Locate the cell with the specified text and output its [X, Y] center coordinate. 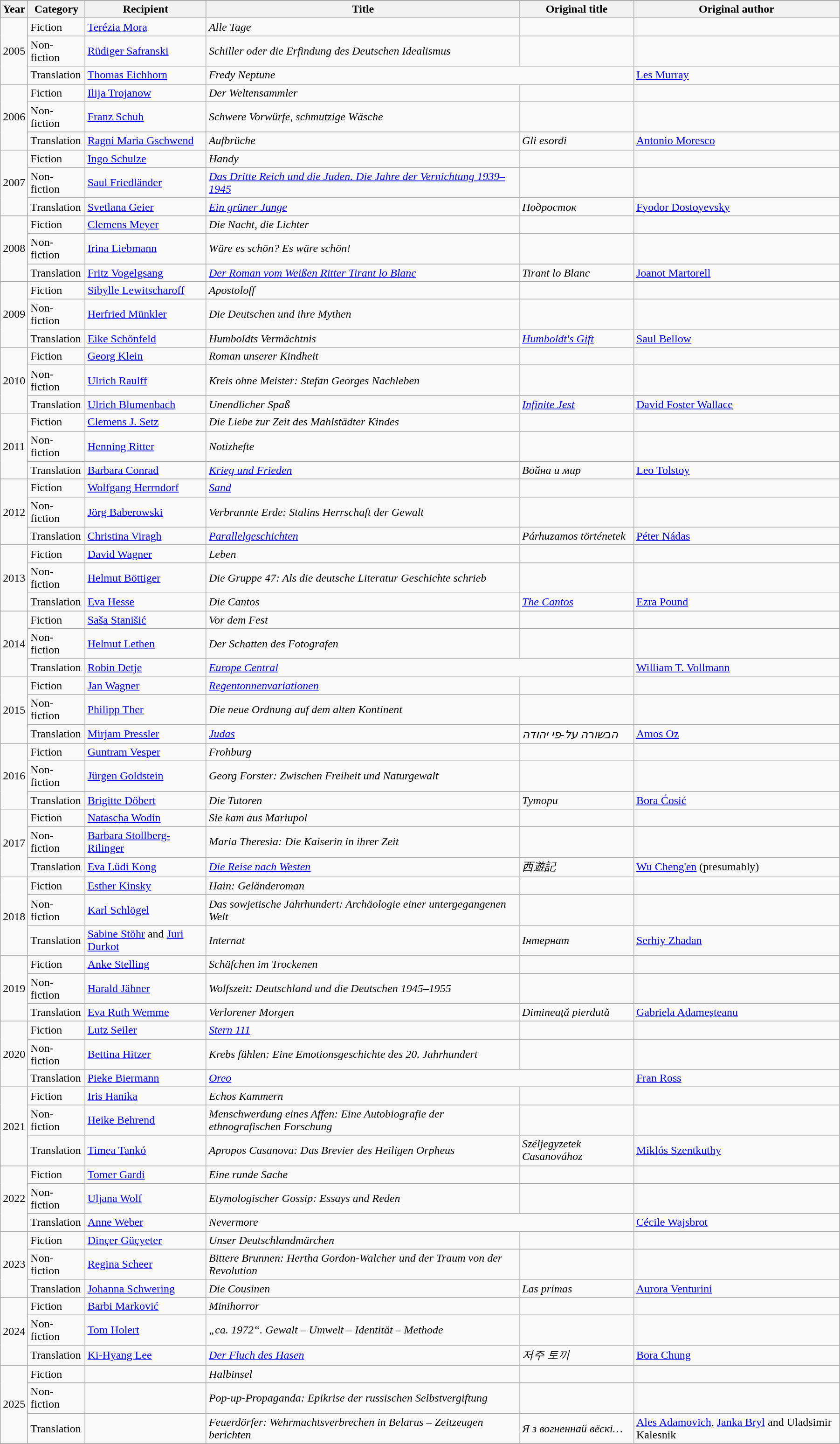
Gabriela Adameșteanu [737, 1013]
Aurora Venturini [737, 1288]
Sabine Stöhr and Juri Durkot [145, 940]
Fran Ross [737, 1078]
Pieke Biermann [145, 1078]
Saul Bellow [737, 339]
Die neue Ordnung auf dem alten Kontinent [363, 710]
Fritz Vogelgsang [145, 273]
2007 [14, 183]
Nevermore [420, 1222]
Oreo [420, 1078]
Unendlicher Spaß [363, 404]
Philipp Ther [145, 710]
Bittere Brunnen: Hertha Gordon-Walcher und der Traum von der Revolution [363, 1264]
Krebs fühlen: Eine Emotionsgeschichte des 20. Jahrhundert [363, 1054]
Eva Ruth Wemme [145, 1013]
Infinite Jest [576, 404]
Amos Oz [737, 734]
Ezra Pound [737, 602]
The Cantos [576, 602]
Thomas Eichhorn [145, 75]
2010 [14, 381]
Franz Schuh [145, 117]
Frohburg [363, 752]
Die Tutoren [363, 800]
Aufbrüche [363, 141]
Regentonnenvariationen [363, 686]
Roman unserer Kindheit [363, 356]
Saul Friedländer [145, 183]
Halbinsel [363, 1374]
Ales Adamovich, Janka Bryl and Uladsimir Kalesnik [737, 1428]
Інтернат [576, 940]
Antonio Moresco [737, 141]
Clemens Meyer [145, 224]
2006 [14, 117]
Title [363, 9]
Bora Chung [737, 1355]
Mirjam Pressler [145, 734]
Die Nacht, die Lichter [363, 224]
Anke Stelling [145, 964]
Die Liebe zur Zeit des Mahlstädter Kindes [363, 422]
Heike Behrend [145, 1120]
Gli esordi [576, 141]
Leo Tolstoy [737, 470]
2016 [14, 776]
Terézia Mora [145, 27]
Original author [737, 9]
Lutz Seiler [145, 1030]
저주 토끼 [576, 1355]
Les Murray [737, 75]
Recipient [145, 9]
2020 [14, 1054]
Joanot Martorell [737, 273]
Schiller oder die Erfindung des Deutschen Idealismus [363, 51]
Die Cantos [363, 602]
Internat [363, 940]
2011 [14, 446]
Ulrich Blumenbach [145, 404]
Alle Tage [363, 27]
Vor dem Fest [363, 620]
Eva Lüdi Kong [145, 868]
Die Cousinen [363, 1288]
Georg Klein [145, 356]
Guntram Vesper [145, 752]
Eva Hesse [145, 602]
2014 [14, 644]
David Wagner [145, 554]
Hain: Geländeroman [363, 886]
Wolfgang Herrndorf [145, 488]
2022 [14, 1199]
Ki-Hyang Lee [145, 1355]
Judas [363, 734]
Category [56, 9]
Schwere Vorwürfe, schmutzige Wäsche [363, 117]
Esther Kinsky [145, 886]
2009 [14, 314]
Das sowjetische Jahrhundert: Archäologie einer untergegangenen Welt [363, 909]
Dimineață pierdută [576, 1013]
Széljegyzetek Casanovához [576, 1150]
2015 [14, 710]
Timea Tankó [145, 1150]
Harald Jähner [145, 988]
Uljana Wolf [145, 1199]
Tirant lo Blanc [576, 273]
Verlorener Morgen [363, 1013]
Bettina Hitzer [145, 1054]
William T. Vollmann [737, 668]
Jürgen Goldstein [145, 776]
Das Dritte Reich und die Juden. Die Jahre der Vernichtung 1939–1945 [363, 183]
Saša Stanišić [145, 620]
Párhuzamos történetek [576, 536]
Тутори [576, 800]
Ingo Schulze [145, 159]
Brigitte Döbert [145, 800]
Cécile Wajsbrot [737, 1222]
Sie kam aus Mariupol [363, 818]
Helmut Böttiger [145, 577]
Ein grüner Junge [363, 207]
2018 [14, 916]
Я з вогненнай вёскі… [576, 1428]
Irina Liebmann [145, 248]
Fyodor Dostoyevsky [737, 207]
Ragni Maria Gschwend [145, 141]
Schäfchen im Trockenen [363, 964]
Feuerdörfer: Wehrmachtsverbrechen in Belarus – Zeitzeugen berichten [363, 1428]
Unser Deutschlandmärchen [363, 1240]
Wolfszeit: Deutschland und die Deutschen 1945–1955 [363, 988]
Robin Detje [145, 668]
Wu Cheng'en (presumably) [737, 868]
Maria Theresia: Die Kaiserin in ihrer Zeit [363, 842]
Ulrich Raulff [145, 381]
Johanna Schwering [145, 1288]
Verbrannte Erde: Stalins Herrschaft der Gewalt [363, 512]
Kreis ohne Meister: Stefan Georges Nachleben [363, 381]
Bora Ćosić [737, 800]
Der Schatten des Fotografen [363, 644]
Henning Ritter [145, 446]
Der Fluch des Hasen [363, 1355]
Etymologischer Gossip: Essays und Reden [363, 1199]
Barbara Conrad [145, 470]
Menschwerdung eines Affen: Eine Autobiografie der ethnografischen Forschung [363, 1120]
Wäre es schön? Es wäre schön! [363, 248]
Handy [363, 159]
Krieg und Frieden [363, 470]
Natascha Wodin [145, 818]
Serhiy Zhadan [737, 940]
Miklós Szentkuthy [737, 1150]
Barbara Stollberg-Rilinger [145, 842]
Fredy Neptune [420, 75]
Original title [576, 9]
Dinçer Güçyeter [145, 1240]
Year [14, 9]
Europe Central [420, 668]
Jan Wagner [145, 686]
2024 [14, 1331]
Sibylle Lewitscharoff [145, 291]
Leben [363, 554]
Péter Nádas [737, 536]
Anne Weber [145, 1222]
Parallelgeschichten [363, 536]
Minihorror [363, 1306]
Der Roman vom Weißen Ritter Tirant lo Blanc [363, 273]
Tom Holert [145, 1330]
Las primas [576, 1288]
西遊記 [576, 868]
Stern 111 [363, 1030]
Sand [363, 488]
Helmut Lethen [145, 644]
Regina Scheer [145, 1264]
2025 [14, 1404]
Apropos Casanova: Das Brevier des Heiligen Orpheus [363, 1150]
2019 [14, 988]
Die Reise nach Westen [363, 868]
Die Deutschen und ihre Mythen [363, 314]
Die Gruppe 47: Als die deutsche Literatur Geschichte schrieb [363, 577]
Eine runde Sache [363, 1174]
Der Weltensammler [363, 93]
Svetlana Geier [145, 207]
הבשורה על-פי יהודה [576, 734]
„ca. 1972“. Gewalt – Umwelt – Identität – Methode [363, 1330]
Подросток [576, 207]
Humboldt's Gift [576, 339]
Tomer Gardi [145, 1174]
Notizhefte [363, 446]
2017 [14, 843]
David Foster Wallace [737, 404]
Christina Viragh [145, 536]
Echos Kammern [363, 1096]
Rüdiger Safranski [145, 51]
Clemens J. Setz [145, 422]
Война и мир [576, 470]
2008 [14, 248]
2021 [14, 1126]
Iris Hanika [145, 1096]
Ilija Trojanow [145, 93]
Jörg Baberowski [145, 512]
2013 [14, 577]
2023 [14, 1264]
Humboldts Vermächtnis [363, 339]
2012 [14, 512]
Eike Schönfeld [145, 339]
Georg Forster: Zwischen Freiheit und Naturgewalt [363, 776]
2005 [14, 51]
Herfried Münkler [145, 314]
Apostoloff [363, 291]
Karl Schlögel [145, 909]
Barbi Marković [145, 1306]
Pop-up-Propaganda: Epikrise der russischen Selbstvergiftung [363, 1398]
